Find where the given text appears and provide that cell's center as [x, y] coordinate. 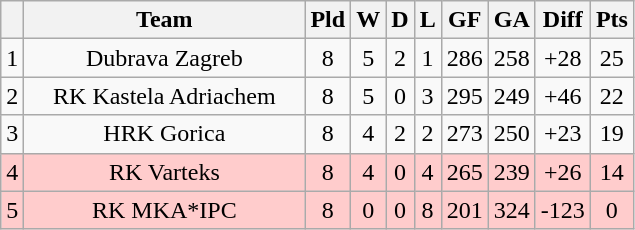
25 [612, 58]
RK MKA*IPC [164, 210]
+28 [562, 58]
201 [464, 210]
D [400, 20]
Dubrava Zagreb [164, 58]
324 [512, 210]
295 [464, 96]
250 [512, 134]
+46 [562, 96]
GF [464, 20]
HRK Gorica [164, 134]
Pts [612, 20]
RK Varteks [164, 172]
L [428, 20]
273 [464, 134]
Pld [328, 20]
249 [512, 96]
239 [512, 172]
258 [512, 58]
Team [164, 20]
+23 [562, 134]
RK Kastela Adriachem [164, 96]
-123 [562, 210]
+26 [562, 172]
GA [512, 20]
19 [612, 134]
22 [612, 96]
265 [464, 172]
14 [612, 172]
286 [464, 58]
W [368, 20]
Diff [562, 20]
